Extract the (x, y) coordinate from the center of the cell holding the provided text.  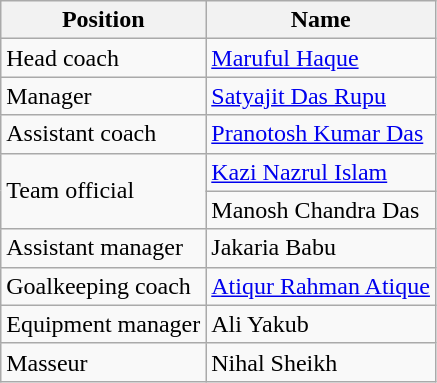
Satyajit Das Rupu (321, 96)
Team official (104, 191)
Manosh Chandra Das (321, 210)
Name (321, 20)
Head coach (104, 58)
Nihal Sheikh (321, 362)
Kazi Nazrul Islam (321, 172)
Assistant coach (104, 134)
Goalkeeping coach (104, 286)
Assistant manager (104, 248)
Manager (104, 96)
Maruful Haque (321, 58)
Equipment manager (104, 324)
Atiqur Rahman Atique (321, 286)
Jakaria Babu (321, 248)
Position (104, 20)
Masseur (104, 362)
Ali Yakub (321, 324)
Pranotosh Kumar Das (321, 134)
